For the text-containing cell, return its midpoint in [X, Y] coordinate format. 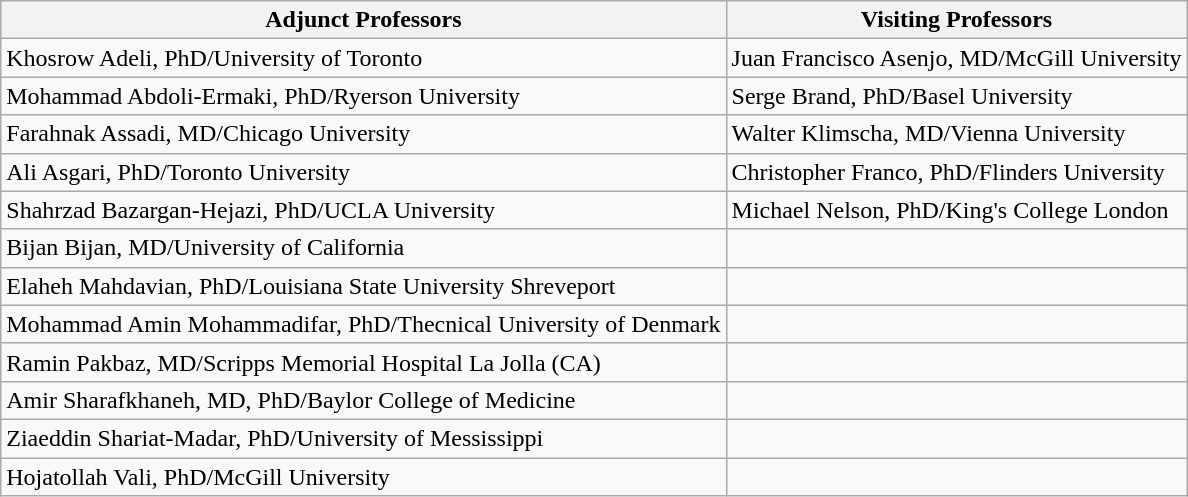
Mohammad Amin Mohammadifar, PhD/Thecnical University of Denmark [364, 324]
Khosrow Adeli, PhD/University of Toronto [364, 58]
Ali Asgari, PhD/Toronto University [364, 172]
Christopher Franco, PhD/Flinders University [956, 172]
Michael Nelson, PhD/King's College London [956, 210]
Shahrzad Bazargan-Hejazi, PhD/UCLA University [364, 210]
Elaheh Mahdavian, PhD/Louisiana State University Shreveport [364, 286]
Farahnak Assadi, MD/Chicago University [364, 134]
Walter Klimscha, MD/Vienna University [956, 134]
Ziaeddin Shariat-Madar, PhD/University of Messissippi [364, 438]
Bijan Bijan, MD/University of California [364, 248]
Juan Francisco Asenjo, MD/McGill University [956, 58]
Visiting Professors [956, 20]
Hojatollah Vali, PhD/McGill University [364, 477]
Mohammad Abdoli-Ermaki, PhD/Ryerson University [364, 96]
Serge Brand, PhD/Basel University [956, 96]
Amir Sharafkhaneh, MD, PhD/Baylor College of Medicine [364, 400]
Adjunct Professors [364, 20]
Ramin Pakbaz, MD/Scripps Memorial Hospital La Jolla (CA) [364, 362]
